Capture the cell that displays the provided text and extract its [x, y] central coordinate. 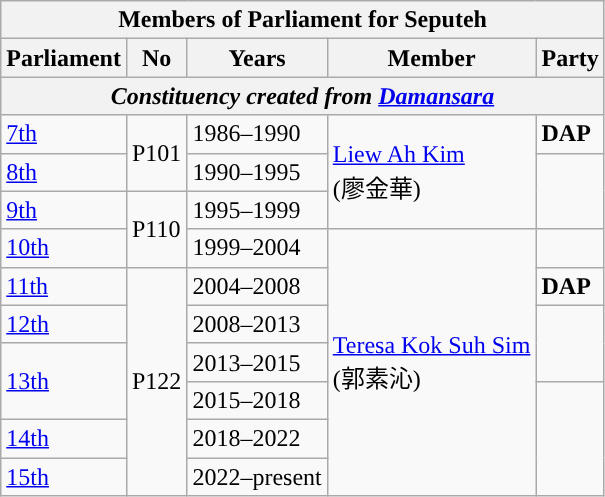
11th [64, 286]
2015–2018 [257, 400]
1995–1999 [257, 210]
Years [257, 58]
1990–1995 [257, 172]
Member [432, 58]
P110 [156, 229]
12th [64, 324]
2018–2022 [257, 438]
10th [64, 248]
15th [64, 477]
2004–2008 [257, 286]
1999–2004 [257, 248]
2008–2013 [257, 324]
2013–2015 [257, 362]
P101 [156, 153]
13th [64, 381]
Constituency created from Damansara [303, 96]
1986–1990 [257, 134]
Members of Parliament for Seputeh [303, 20]
Parliament [64, 58]
Liew Ah Kim (廖金華) [432, 172]
8th [64, 172]
Party [570, 58]
14th [64, 438]
Teresa Kok Suh Sim (郭素沁) [432, 362]
P122 [156, 381]
9th [64, 210]
2022–present [257, 477]
No [156, 58]
7th [64, 134]
